Output the [X, Y] coordinate of the center of the cell containing the given text.  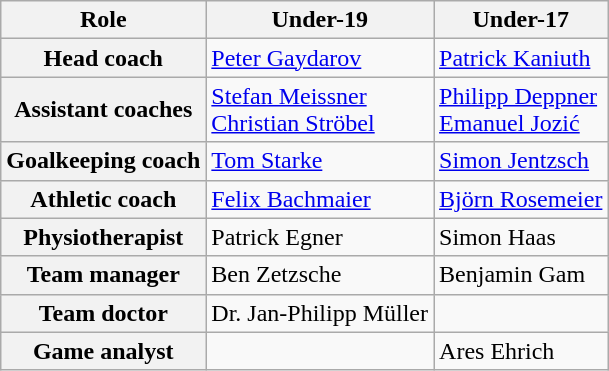
Head coach [104, 58]
Ben Zetzsche [320, 275]
Team doctor [104, 313]
Under-17 [521, 20]
Physiotherapist [104, 237]
Role [104, 20]
Team manager [104, 275]
Tom Starke [320, 161]
Stefan Meissner Christian Ströbel [320, 110]
Björn Rosemeier [521, 199]
Goalkeeping coach [104, 161]
Ares Ehrich [521, 351]
Patrick Kaniuth [521, 58]
Assistant coaches [104, 110]
Patrick Egner [320, 237]
Simon Haas [521, 237]
Peter Gaydarov [320, 58]
Under-19 [320, 20]
Dr. Jan-Philipp Müller [320, 313]
Philipp Deppner Emanuel Jozić [521, 110]
Benjamin Gam [521, 275]
Simon Jentzsch [521, 161]
Athletic coach [104, 199]
Game analyst [104, 351]
Felix Bachmaier [320, 199]
